Search for the cell housing the specified text and yield its (x, y) center coordinate. 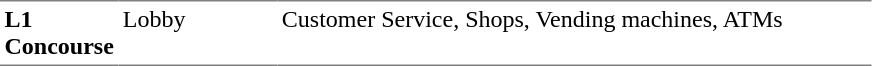
Customer Service, Shops, Vending machines, ATMs (574, 33)
Lobby (198, 33)
L1Concourse (59, 33)
